From the cell containing the given text, extract its center point as [x, y] coordinate. 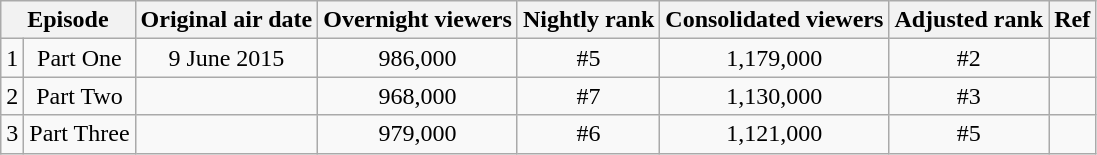
#2 [969, 58]
9 June 2015 [226, 58]
1,179,000 [774, 58]
1,121,000 [774, 134]
Part One [80, 58]
986,000 [418, 58]
Part Three [80, 134]
3 [12, 134]
1 [12, 58]
#6 [588, 134]
Original air date [226, 20]
Adjusted rank [969, 20]
Nightly rank [588, 20]
Part Two [80, 96]
#7 [588, 96]
#3 [969, 96]
Episode [68, 20]
968,000 [418, 96]
1,130,000 [774, 96]
Consolidated viewers [774, 20]
979,000 [418, 134]
Overnight viewers [418, 20]
Ref [1072, 20]
2 [12, 96]
